Pinpoint the cell where the given text exists, returning its (x, y) midpoint coordinate. 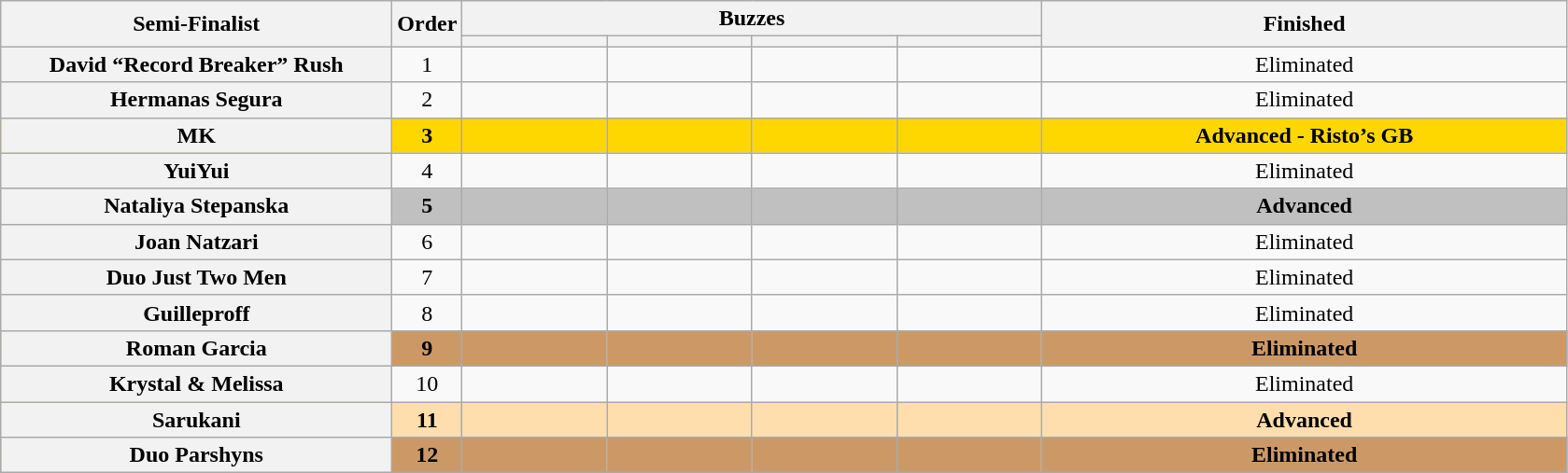
1 (428, 64)
9 (428, 348)
Buzzes (752, 19)
4 (428, 171)
3 (428, 135)
Finished (1304, 24)
Guilleproff (196, 313)
Sarukani (196, 419)
Semi-Finalist (196, 24)
Krystal & Melissa (196, 383)
David “Record Breaker” Rush (196, 64)
Joan Natzari (196, 242)
10 (428, 383)
MK (196, 135)
2 (428, 100)
6 (428, 242)
11 (428, 419)
5 (428, 206)
12 (428, 455)
Hermanas Segura (196, 100)
8 (428, 313)
Duo Just Two Men (196, 277)
Roman Garcia (196, 348)
Duo Parshyns (196, 455)
7 (428, 277)
Order (428, 24)
Nataliya Stepanska (196, 206)
YuiYui (196, 171)
Advanced - Risto’s GB (1304, 135)
